Return [x, y] of the center of cell containing provided text 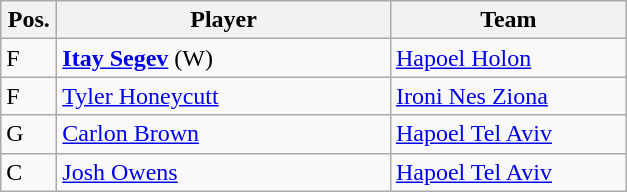
G [29, 134]
Itay Segev (W) [224, 58]
Team [508, 20]
Ironi Nes Ziona [508, 96]
Tyler Honeycutt [224, 96]
Carlon Brown [224, 134]
Josh Owens [224, 172]
Player [224, 20]
Pos. [29, 20]
Hapoel Holon [508, 58]
C [29, 172]
